Return (X, Y) of the center of cell containing provided text 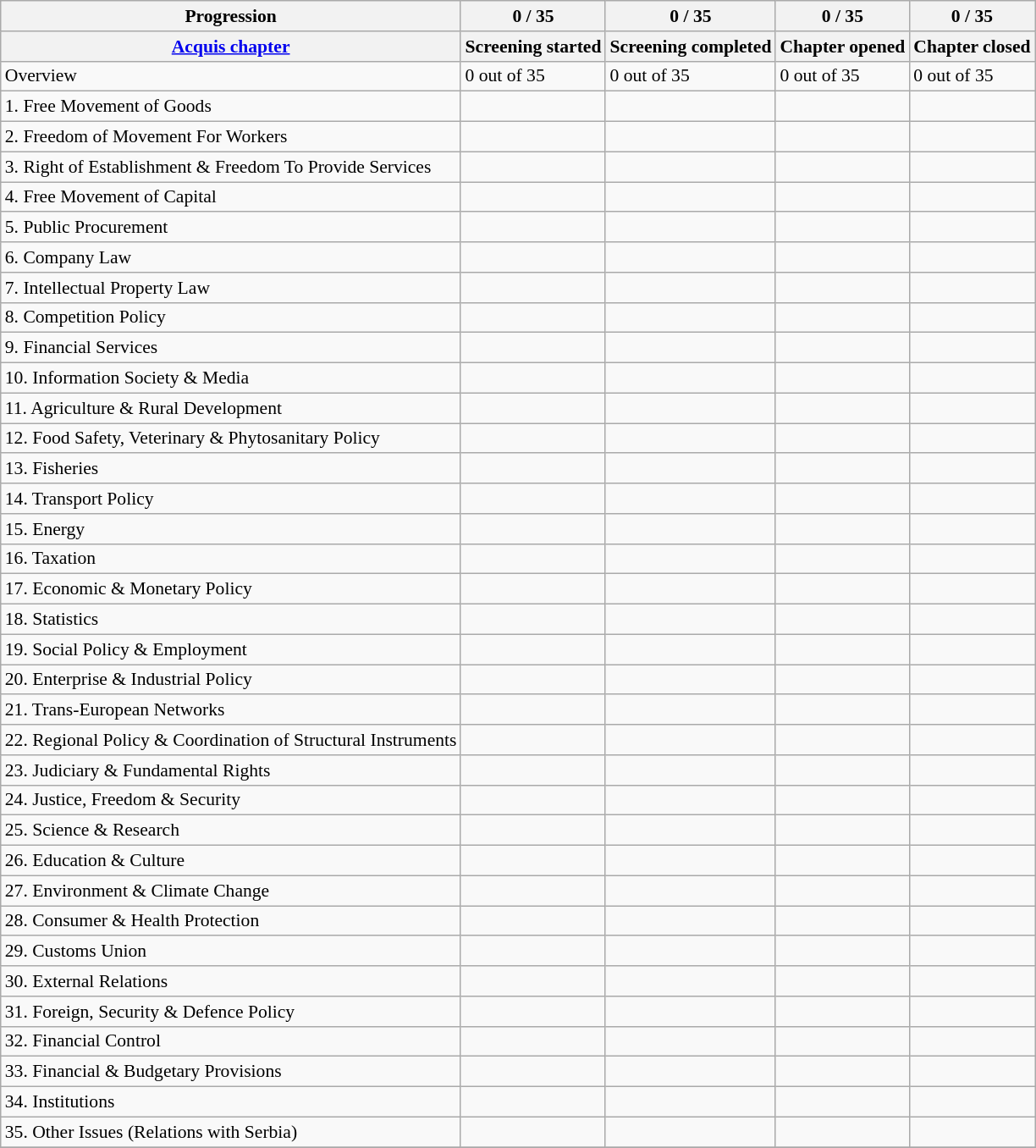
19. Social Policy & Employment (231, 649)
3. Right of Establishment & Freedom To Provide Services (231, 167)
Progression (231, 16)
35. Other Issues (Relations with Serbia) (231, 1132)
Screening started (533, 47)
28. Consumer & Health Protection (231, 921)
29. Customs Union (231, 952)
Chapter closed (972, 47)
31. Foreign, Security & Defence Policy (231, 1012)
23. Judiciary & Fundamental Rights (231, 770)
9. Financial Services (231, 348)
14. Transport Policy (231, 499)
5. Public Procurement (231, 228)
16. Taxation (231, 559)
8. Competition Policy (231, 317)
Screening completed (691, 47)
17. Economic & Monetary Policy (231, 589)
30. External Relations (231, 981)
26. Education & Culture (231, 861)
4. Free Movement of Capital (231, 197)
7. Intellectual Property Law (231, 288)
20. Enterprise & Industrial Policy (231, 680)
32. Financial Control (231, 1041)
21. Trans-European Networks (231, 710)
6. Company Law (231, 257)
18. Statistics (231, 620)
27. Environment & Climate Change (231, 891)
Chapter opened (842, 47)
22. Regional Policy & Coordination of Structural Instruments (231, 740)
13. Fisheries (231, 469)
24. Justice, Freedom & Security (231, 800)
Acquis chapter (231, 47)
1. Free Movement of Goods (231, 107)
15. Energy (231, 529)
10. Information Society & Media (231, 378)
34. Institutions (231, 1102)
25. Science & Research (231, 831)
12. Food Safety, Veterinary & Phytosanitary Policy (231, 439)
33. Financial & Budgetary Provisions (231, 1072)
2. Freedom of Movement For Workers (231, 137)
Overview (231, 76)
11. Agriculture & Rural Development (231, 408)
